From the cell containing the given text, extract its center point as [X, Y] coordinate. 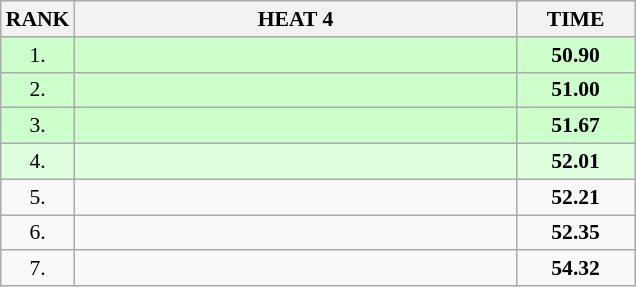
5. [38, 197]
2. [38, 90]
RANK [38, 19]
7. [38, 269]
6. [38, 233]
HEAT 4 [295, 19]
52.21 [576, 197]
1. [38, 55]
TIME [576, 19]
51.00 [576, 90]
52.35 [576, 233]
54.32 [576, 269]
3. [38, 126]
52.01 [576, 162]
4. [38, 162]
51.67 [576, 126]
50.90 [576, 55]
